Identify which cell holds the provided text, then report its (X, Y) central coordinate. 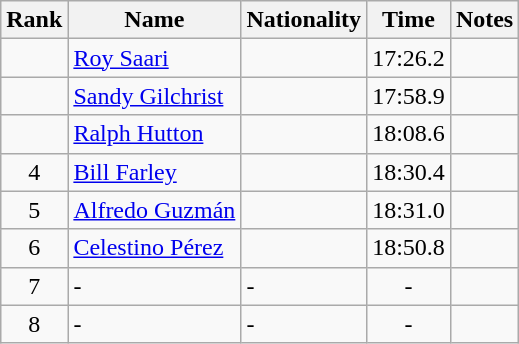
Nationality (304, 20)
18:30.4 (409, 172)
4 (34, 172)
18:31.0 (409, 210)
Roy Saari (154, 58)
7 (34, 286)
17:58.9 (409, 96)
18:50.8 (409, 248)
Sandy Gilchrist (154, 96)
17:26.2 (409, 58)
Rank (34, 20)
Time (409, 20)
Alfredo Guzmán (154, 210)
6 (34, 248)
8 (34, 324)
Name (154, 20)
Notes (484, 20)
5 (34, 210)
18:08.6 (409, 134)
Celestino Pérez (154, 248)
Ralph Hutton (154, 134)
Bill Farley (154, 172)
